Output the (x, y) coordinate of the center of the cell containing the given text.  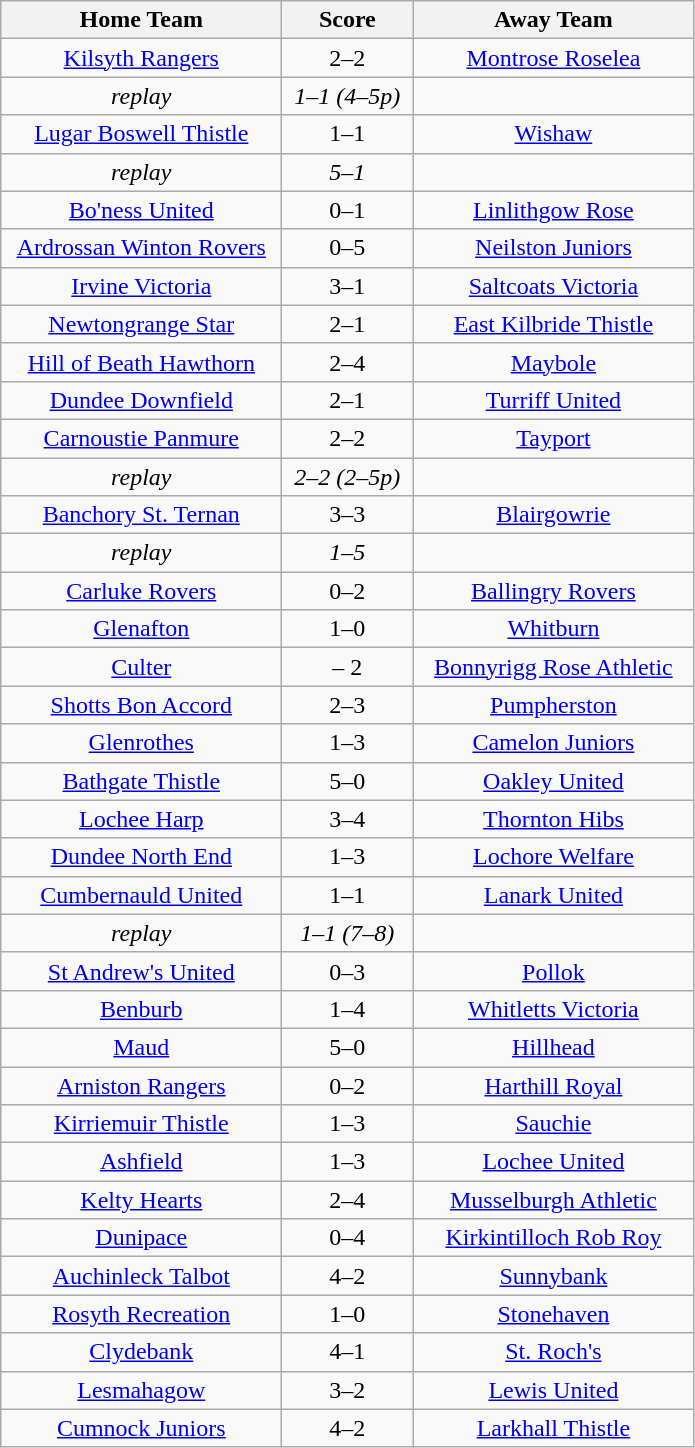
3–3 (348, 515)
Whitletts Victoria (554, 1009)
Lewis United (554, 1390)
0–5 (348, 248)
Blairgowrie (554, 515)
Lugar Boswell Thistle (142, 134)
Thornton Hibs (554, 819)
Kirkintilloch Rob Roy (554, 1238)
Auchinleck Talbot (142, 1276)
East Kilbride Thistle (554, 324)
2–3 (348, 705)
Newtongrange Star (142, 324)
Shotts Bon Accord (142, 705)
Lanark United (554, 895)
Kelty Hearts (142, 1200)
Glenafton (142, 629)
Turriff United (554, 400)
Lochee United (554, 1162)
Hillhead (554, 1047)
Tayport (554, 438)
Neilston Juniors (554, 248)
Saltcoats Victoria (554, 286)
Score (348, 20)
Dunipace (142, 1238)
Pollok (554, 971)
1–1 (7–8) (348, 933)
Bonnyrigg Rose Athletic (554, 667)
Wishaw (554, 134)
0–1 (348, 210)
0–3 (348, 971)
Cumnock Juniors (142, 1428)
Bathgate Thistle (142, 781)
Linlithgow Rose (554, 210)
Cumbernauld United (142, 895)
Maud (142, 1047)
Camelon Juniors (554, 743)
Lochee Harp (142, 819)
Sunnybank (554, 1276)
Lochore Welfare (554, 857)
Benburb (142, 1009)
3–4 (348, 819)
3–2 (348, 1390)
Clydebank (142, 1352)
Away Team (554, 20)
0–4 (348, 1238)
Dundee North End (142, 857)
Montrose Roselea (554, 58)
1–5 (348, 553)
Arniston Rangers (142, 1085)
3–1 (348, 286)
4–1 (348, 1352)
Bo'ness United (142, 210)
Home Team (142, 20)
2–2 (2–5p) (348, 477)
Sauchie (554, 1124)
Musselburgh Athletic (554, 1200)
Stonehaven (554, 1314)
Dundee Downfield (142, 400)
Ashfield (142, 1162)
Maybole (554, 362)
Pumpherston (554, 705)
Larkhall Thistle (554, 1428)
Rosyth Recreation (142, 1314)
– 2 (348, 667)
Culter (142, 667)
Ballingry Rovers (554, 591)
1–4 (348, 1009)
St. Roch's (554, 1352)
5–1 (348, 172)
Ardrossan Winton Rovers (142, 248)
St Andrew's United (142, 971)
Carluke Rovers (142, 591)
Oakley United (554, 781)
Banchory St. Ternan (142, 515)
Glenrothes (142, 743)
Lesmahagow (142, 1390)
Irvine Victoria (142, 286)
Kirriemuir Thistle (142, 1124)
Carnoustie Panmure (142, 438)
Hill of Beath Hawthorn (142, 362)
Whitburn (554, 629)
Kilsyth Rangers (142, 58)
1–1 (4–5p) (348, 96)
Harthill Royal (554, 1085)
